Extract the (x, y) coordinate from the center of the cell holding the provided text.  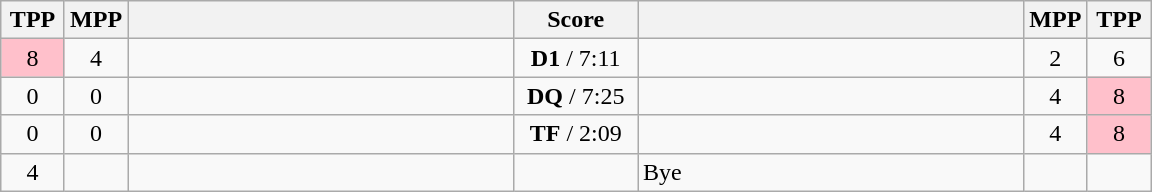
TF / 2:09 (576, 134)
D1 / 7:11 (576, 58)
6 (1119, 58)
DQ / 7:25 (576, 96)
2 (1056, 58)
Score (576, 20)
Bye (831, 172)
